Extract the [x, y] coordinate from the center of the cell holding the provided text.  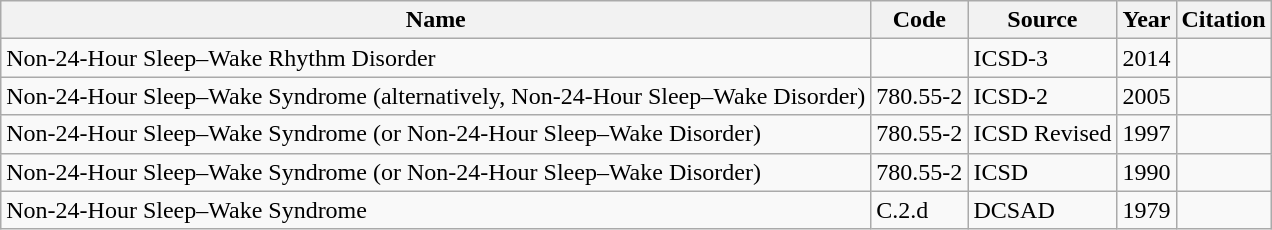
2005 [1146, 96]
ICSD-2 [1042, 96]
Year [1146, 20]
Non-24-Hour Sleep–Wake Rhythm Disorder [436, 58]
1997 [1146, 134]
Code [920, 20]
Non-24-Hour Sleep–Wake Syndrome (alternatively, Non-24-Hour Sleep–Wake Disorder) [436, 96]
ICSD-3 [1042, 58]
1990 [1146, 172]
ICSD [1042, 172]
C.2.d [920, 210]
DCSAD [1042, 210]
Name [436, 20]
1979 [1146, 210]
ICSD Revised [1042, 134]
2014 [1146, 58]
Non-24-Hour Sleep–Wake Syndrome [436, 210]
Source [1042, 20]
Citation [1224, 20]
